Find where the given text appears and provide that cell's center as [x, y] coordinate. 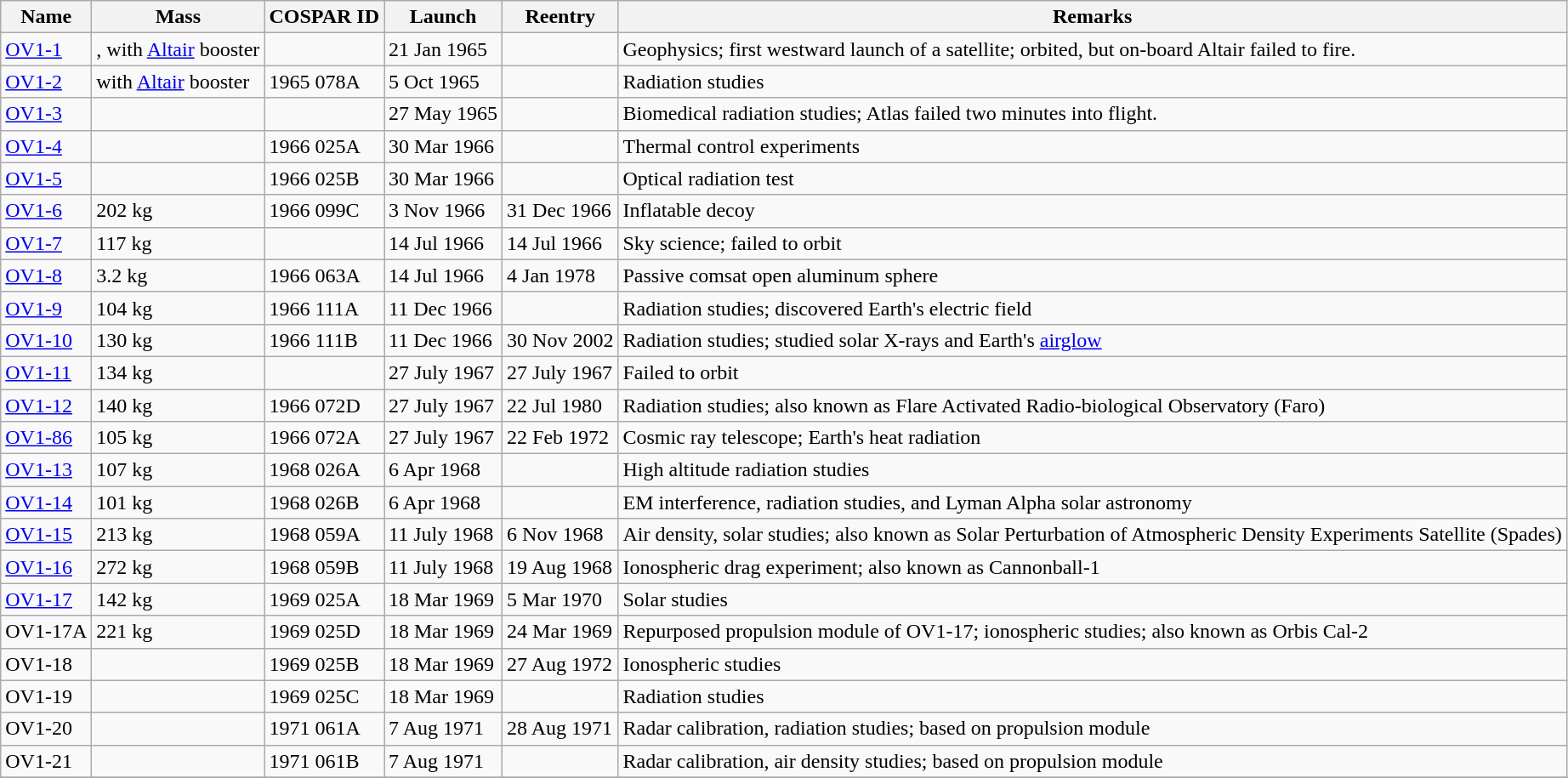
OV1-5 [46, 179]
221 kg [179, 632]
OV1-12 [46, 406]
OV1-6 [46, 211]
Radiation studies; also known as Flare Activated Radio-biological Observatory (Faro) [1092, 406]
EM interference, radiation studies, and Lyman Alpha solar astronomy [1092, 503]
Radiation studies; studied solar X-rays and Earth's airglow [1092, 340]
107 kg [179, 470]
Radar calibration, radiation studies; based on propulsion module [1092, 729]
OV1-8 [46, 275]
202 kg [179, 211]
134 kg [179, 372]
OV1-14 [46, 503]
OV1-1 [46, 49]
105 kg [179, 438]
Launch [444, 17]
OV1-7 [46, 243]
Passive comsat open aluminum sphere [1092, 275]
, with Altair booster [179, 49]
OV1-10 [46, 340]
1969 025D [325, 632]
1969 025B [325, 664]
Radar calibration, air density studies; based on propulsion module [1092, 761]
1966 063A [325, 275]
with Altair booster [179, 82]
19 Aug 1968 [560, 567]
OV1-9 [46, 308]
Repurposed propulsion module of OV1-17; ionospheric studies; also known as Orbis Cal-2 [1092, 632]
High altitude radiation studies [1092, 470]
1971 061A [325, 729]
Geophysics; first westward launch of a satellite; orbited, but on-board Altair failed to fire. [1092, 49]
Mass [179, 17]
117 kg [179, 243]
6 Nov 1968 [560, 535]
OV1-11 [46, 372]
27 May 1965 [444, 114]
COSPAR ID [325, 17]
OV1-17A [46, 632]
OV1-18 [46, 664]
Ionospheric studies [1092, 664]
1968 026A [325, 470]
142 kg [179, 599]
OV1-19 [46, 696]
1966 111A [325, 308]
OV1-16 [46, 567]
5 Oct 1965 [444, 82]
OV1-20 [46, 729]
1966 072D [325, 406]
Name [46, 17]
30 Nov 2002 [560, 340]
Optical radiation test [1092, 179]
Inflatable decoy [1092, 211]
21 Jan 1965 [444, 49]
1968 026B [325, 503]
101 kg [179, 503]
Cosmic ray telescope; Earth's heat radiation [1092, 438]
1971 061B [325, 761]
1966 025A [325, 146]
1966 072A [325, 438]
Biomedical radiation studies; Atlas failed two minutes into flight. [1092, 114]
Air density, solar studies; also known as Solar Perturbation of Atmospheric Density Experiments Satellite (Spades) [1092, 535]
OV1-17 [46, 599]
24 Mar 1969 [560, 632]
1968 059A [325, 535]
140 kg [179, 406]
130 kg [179, 340]
1965 078A [325, 82]
Remarks [1092, 17]
OV1-2 [46, 82]
31 Dec 1966 [560, 211]
Ionospheric drag experiment; also known as Cannonball-1 [1092, 567]
1968 059B [325, 567]
213 kg [179, 535]
28 Aug 1971 [560, 729]
27 Aug 1972 [560, 664]
OV1-86 [46, 438]
Radiation studies; discovered Earth's electric field [1092, 308]
Sky science; failed to orbit [1092, 243]
22 Jul 1980 [560, 406]
22 Feb 1972 [560, 438]
272 kg [179, 567]
OV1-13 [46, 470]
OV1-3 [46, 114]
4 Jan 1978 [560, 275]
1969 025C [325, 696]
5 Mar 1970 [560, 599]
Reentry [560, 17]
1966 111B [325, 340]
1969 025A [325, 599]
OV1-15 [46, 535]
OV1-4 [46, 146]
Solar studies [1092, 599]
Thermal control experiments [1092, 146]
3.2 kg [179, 275]
Failed to orbit [1092, 372]
1966 025B [325, 179]
104 kg [179, 308]
3 Nov 1966 [444, 211]
1966 099C [325, 211]
OV1-21 [46, 761]
